Search for the cell housing the specified text and yield its (X, Y) center coordinate. 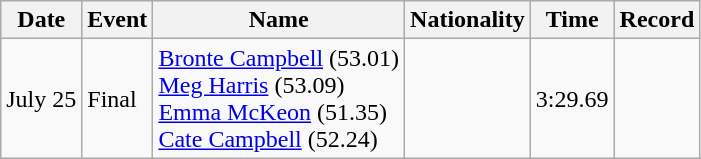
Event (118, 20)
Date (42, 20)
Name (279, 20)
Final (118, 98)
Nationality (468, 20)
3:29.69 (572, 98)
Time (572, 20)
July 25 (42, 98)
Record (657, 20)
Bronte Campbell (53.01)Meg Harris (53.09)Emma McKeon (51.35)Cate Campbell (52.24) (279, 98)
